Capture the cell that displays the provided text and extract its [X, Y] central coordinate. 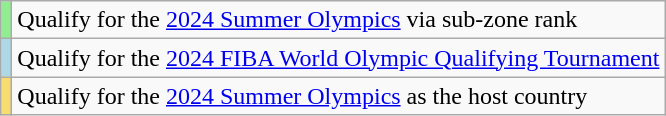
Qualify for the 2024 Summer Olympics via sub-zone rank [338, 20]
Qualify for the 2024 Summer Olympics as the host country [338, 96]
Qualify for the 2024 FIBA World Olympic Qualifying Tournament [338, 58]
